Provide the [X, Y] coordinate of the cell's center where the given text is located.  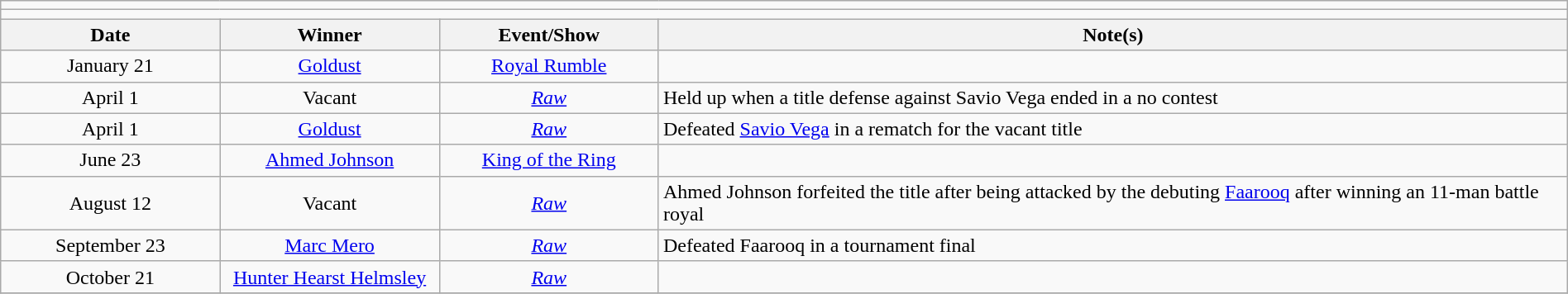
Ahmed Johnson [329, 160]
Ahmed Johnson forfeited the title after being attacked by the debuting Faarooq after winning an 11-man battle royal [1113, 203]
Royal Rumble [549, 66]
Defeated Faarooq in a tournament final [1113, 245]
September 23 [111, 245]
Hunter Hearst Helmsley [329, 277]
Event/Show [549, 35]
Date [111, 35]
Marc Mero [329, 245]
January 21 [111, 66]
October 21 [111, 277]
June 23 [111, 160]
Defeated Savio Vega in a rematch for the vacant title [1113, 129]
Held up when a title defense against Savio Vega ended in a no contest [1113, 97]
August 12 [111, 203]
Note(s) [1113, 35]
Winner [329, 35]
King of the Ring [549, 160]
